Detect which cell encompasses the target text, then output its [X, Y] center coordinate. 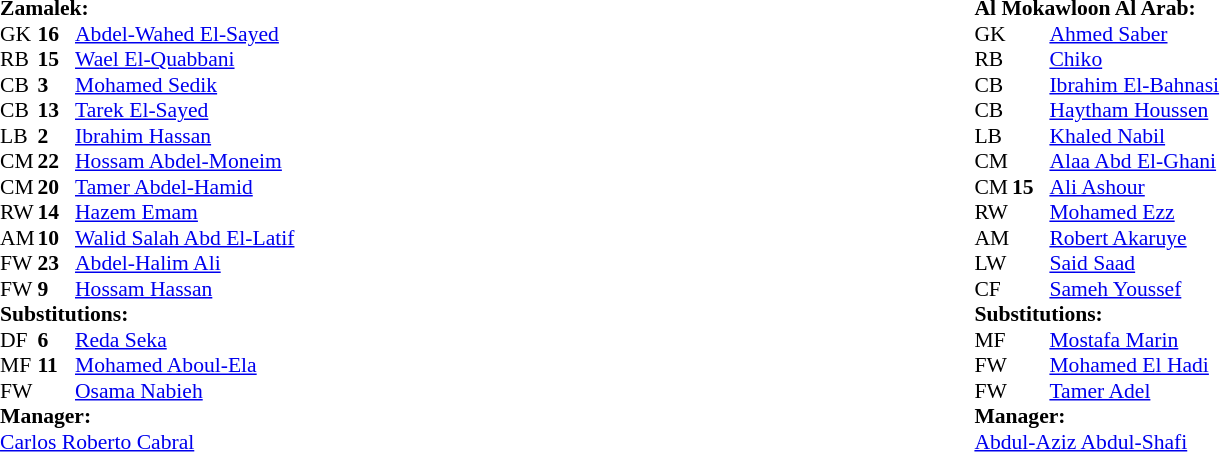
Haytham Houssen [1134, 111]
Sameh Youssef [1134, 289]
Wael El-Quabbani [184, 59]
Abdel-Wahed El-Sayed [184, 34]
CF [993, 289]
Hossam Hassan [184, 289]
Said Saad [1134, 263]
23 [57, 263]
LW [993, 263]
Reda Seka [184, 340]
Mohamed Ezz [1134, 213]
Alaa Abd El-Ghani [1134, 161]
9 [57, 289]
14 [57, 213]
16 [57, 34]
Abdel-Halim Ali [184, 263]
Mohamed Aboul-Ela [184, 365]
6 [57, 340]
Robert Akaruye [1134, 238]
11 [57, 365]
Ibrahim El-Bahnasi [1134, 85]
Mohamed El Hadi [1134, 365]
Mohamed Sedik [184, 85]
Ali Ashour [1134, 187]
Tarek El-Sayed [184, 111]
Khaled Nabil [1134, 136]
DF [19, 340]
Osama Nabieh [184, 391]
Hazem Emam [184, 213]
Ahmed Saber [1134, 34]
10 [57, 238]
Tamer Adel [1134, 391]
Mostafa Marin [1134, 340]
20 [57, 187]
22 [57, 161]
13 [57, 111]
Ibrahim Hassan [184, 136]
3 [57, 85]
Walid Salah Abd El-Latif [184, 238]
2 [57, 136]
Tamer Abdel-Hamid [184, 187]
Hossam Abdel-Moneim [184, 161]
Chiko [1134, 59]
